Pinpoint the cell where the given text exists, returning its (x, y) midpoint coordinate. 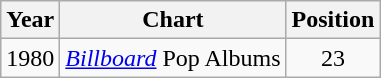
23 (333, 58)
1980 (30, 58)
Chart (173, 20)
Billboard Pop Albums (173, 58)
Position (333, 20)
Year (30, 20)
